Return the [X, Y] coordinate for the center point of the cell that contains the specified text.  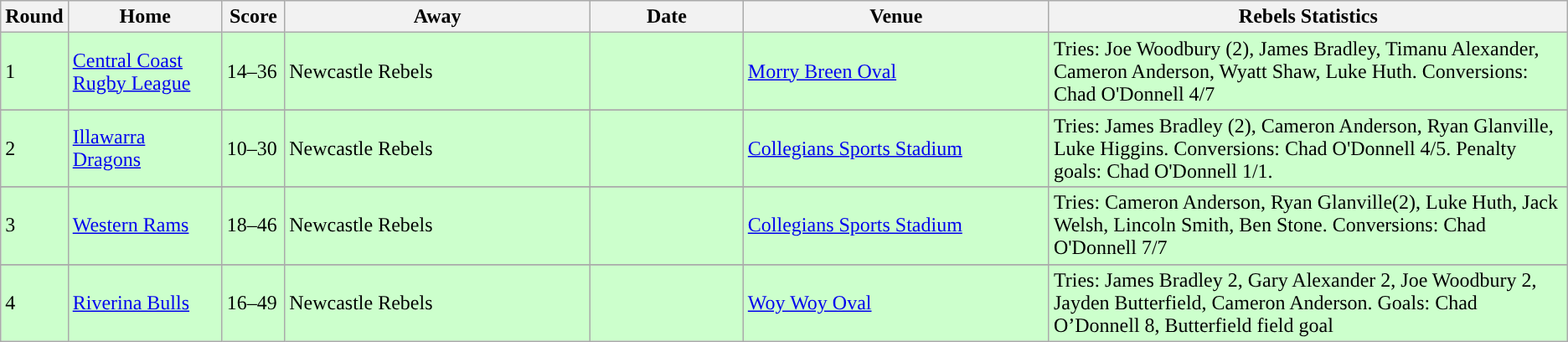
2 [34, 148]
Score [253, 17]
Venue [896, 17]
14–36 [253, 71]
Woy Woy Oval [896, 303]
Rebels Statistics [1308, 17]
Round [34, 17]
Tries: Cameron Anderson, Ryan Glanville(2), Luke Huth, Jack Welsh, Lincoln Smith, Ben Stone. Conversions: Chad O'Donnell 7/7 [1308, 225]
Date [667, 17]
Away [437, 17]
Tries: Joe Woodbury (2), James Bradley, Timanu Alexander, Cameron Anderson, Wyatt Shaw, Luke Huth. Conversions: Chad O'Donnell 4/7 [1308, 71]
10–30 [253, 148]
18–46 [253, 225]
Western Rams [145, 225]
Central Coast Rugby League [145, 71]
Tries: James Bradley (2), Cameron Anderson, Ryan Glanville, Luke Higgins. Conversions: Chad O'Donnell 4/5. Penalty goals: Chad O'Donnell 1/1. [1308, 148]
Illawarra Dragons [145, 148]
4 [34, 303]
Riverina Bulls [145, 303]
3 [34, 225]
Tries: James Bradley 2, Gary Alexander 2, Joe Woodbury 2, Jayden Butterfield, Cameron Anderson. Goals: Chad O’Donnell 8, Butterfield field goal [1308, 303]
Morry Breen Oval [896, 71]
1 [34, 71]
Home [145, 17]
16–49 [253, 303]
